Scan for the cell matching the given text and deliver its [x, y] coordinate at center. 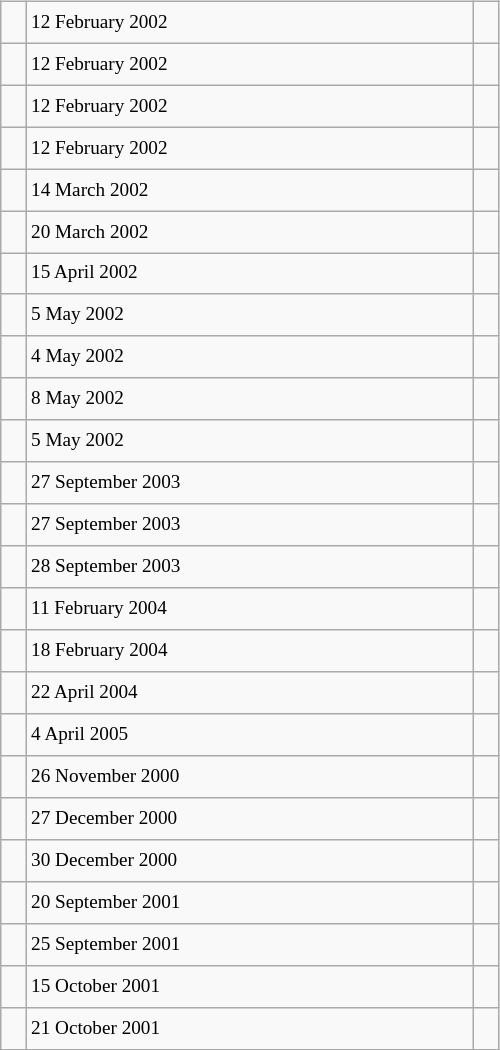
26 November 2000 [249, 777]
15 October 2001 [249, 986]
22 April 2004 [249, 693]
20 September 2001 [249, 902]
8 May 2002 [249, 399]
4 May 2002 [249, 357]
11 February 2004 [249, 609]
15 April 2002 [249, 274]
30 December 2000 [249, 861]
20 March 2002 [249, 232]
25 September 2001 [249, 944]
28 September 2003 [249, 567]
27 December 2000 [249, 819]
4 April 2005 [249, 735]
21 October 2001 [249, 1028]
18 February 2004 [249, 651]
14 March 2002 [249, 190]
